From the cell containing the given text, extract its center point as (X, Y) coordinate. 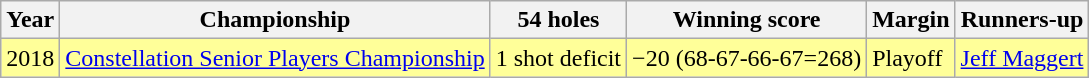
Jeff Maggert (1022, 58)
Constellation Senior Players Championship (275, 58)
Playoff (911, 58)
Year (30, 20)
54 holes (558, 20)
Runners-up (1022, 20)
Championship (275, 20)
2018 (30, 58)
Margin (911, 20)
1 shot deficit (558, 58)
−20 (68-67-66-67=268) (747, 58)
Winning score (747, 20)
